Identify which cell holds the provided text, then report its (x, y) central coordinate. 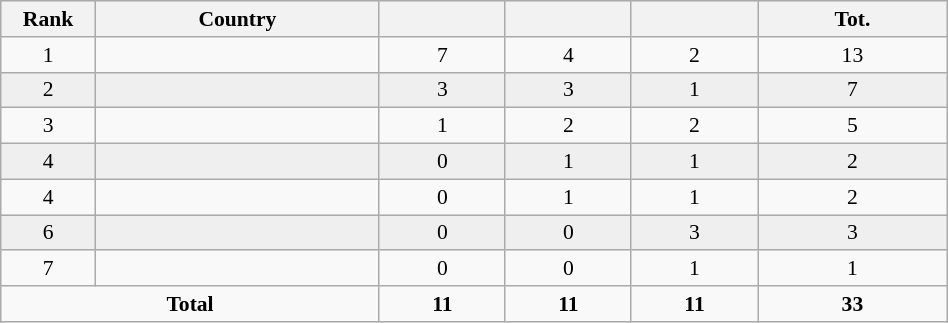
33 (853, 304)
Rank (48, 19)
5 (853, 126)
6 (48, 233)
Country (237, 19)
13 (853, 55)
Total (190, 304)
Tot. (853, 19)
